Identify which cell holds the provided text, then report its (X, Y) central coordinate. 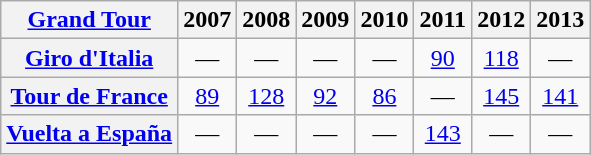
2010 (384, 20)
143 (443, 134)
2011 (443, 20)
Giro d'Italia (90, 58)
2012 (502, 20)
90 (443, 58)
2008 (266, 20)
2009 (326, 20)
2007 (208, 20)
2013 (560, 20)
92 (326, 96)
118 (502, 58)
141 (560, 96)
89 (208, 96)
145 (502, 96)
Tour de France (90, 96)
128 (266, 96)
Vuelta a España (90, 134)
Grand Tour (90, 20)
86 (384, 96)
